Locate the cell with the specified text and output its (X, Y) center coordinate. 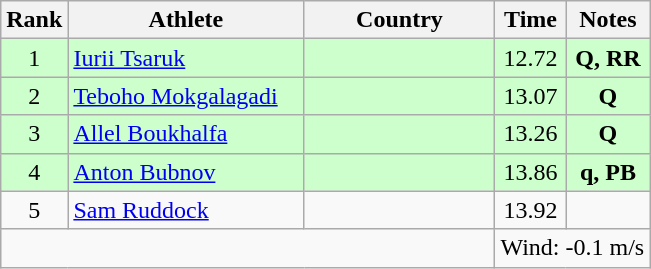
Athlete (186, 20)
2 (34, 96)
1 (34, 58)
Teboho Mokgalagadi (186, 96)
13.86 (530, 172)
13.07 (530, 96)
Q, RR (608, 58)
Wind: -0.1 m/s (572, 248)
13.26 (530, 134)
Notes (608, 20)
q, PB (608, 172)
3 (34, 134)
Allel Boukhalfa (186, 134)
Anton Bubnov (186, 172)
4 (34, 172)
Time (530, 20)
12.72 (530, 58)
Country (400, 20)
Sam Ruddock (186, 210)
13.92 (530, 210)
Rank (34, 20)
5 (34, 210)
Iurii Tsaruk (186, 58)
